Provide the (x, y) coordinate of the cell's center where the given text is located.  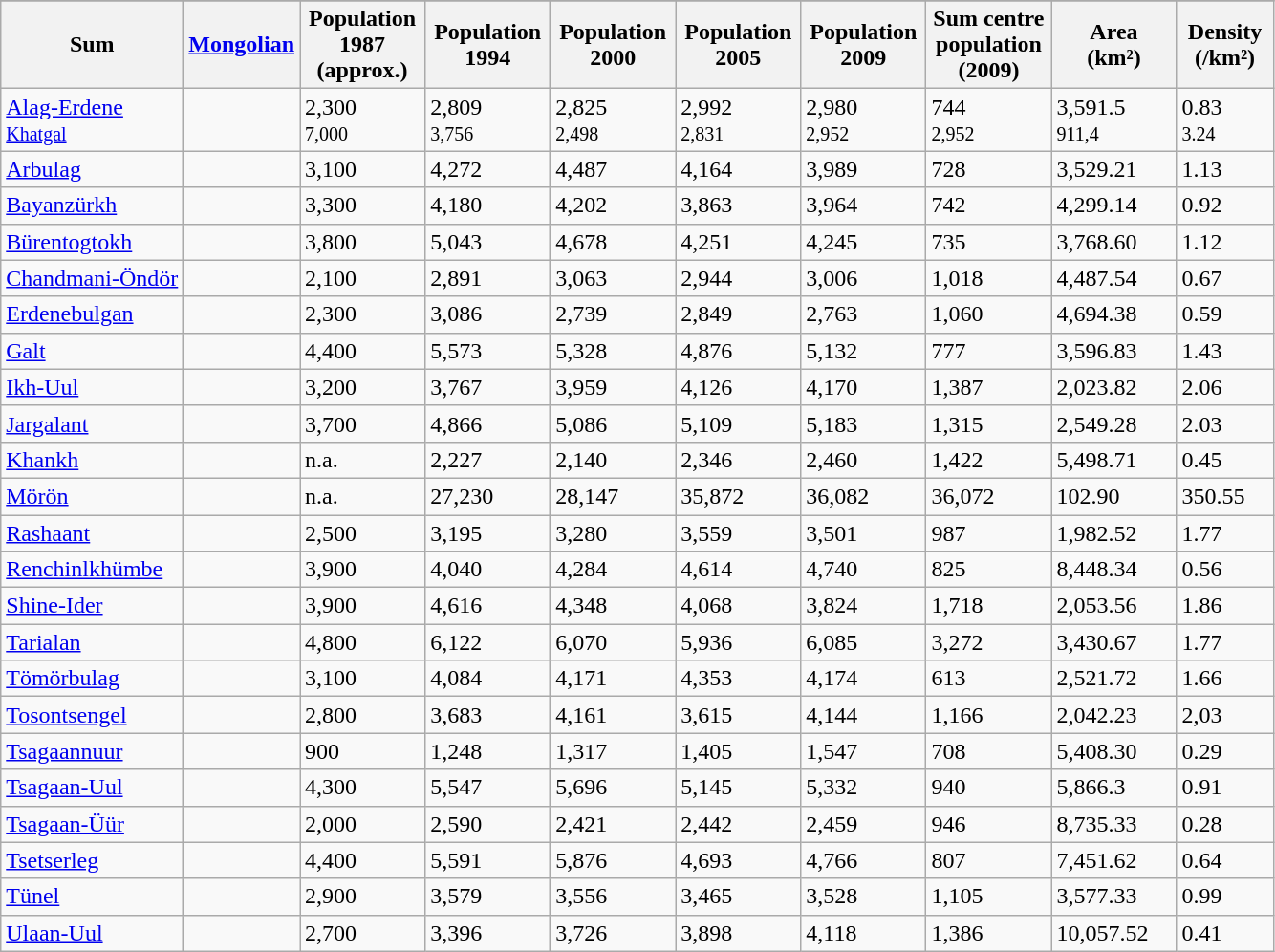
4,180 (487, 206)
3,768.60 (1114, 242)
Tömörbulag (92, 679)
Renchinlkhümbe (92, 570)
5,109 (738, 423)
2,346 (738, 460)
2,849 (738, 314)
4,766 (864, 860)
4,245 (864, 242)
3,200 (363, 387)
4,174 (864, 679)
8,735.33 (1114, 824)
4,040 (487, 570)
28,147 (614, 496)
4,487.54 (1114, 278)
2,140 (614, 460)
0.56 (1225, 570)
1,547 (864, 751)
3,591.5911,4 (1114, 120)
Tünel (92, 897)
5,696 (614, 788)
3,280 (614, 532)
2,9802,952 (864, 120)
6,085 (864, 642)
3,767 (487, 387)
987 (988, 532)
Sum (92, 45)
1.86 (1225, 606)
3,898 (738, 933)
2,521.72 (1114, 679)
5,086 (614, 423)
1,018 (988, 278)
4,272 (487, 169)
4,284 (614, 570)
Tsagaan-Üür (92, 824)
1,315 (988, 423)
1,718 (988, 606)
6,070 (614, 642)
613 (988, 679)
Ulaan-Uul (92, 933)
0.92 (1225, 206)
4,740 (864, 570)
2.06 (1225, 387)
728 (988, 169)
1,405 (738, 751)
350.55 (1225, 496)
3,700 (363, 423)
0.59 (1225, 314)
1,386 (988, 933)
Arbulag (92, 169)
0.29 (1225, 751)
2,227 (487, 460)
0.99 (1225, 897)
Tarialan (92, 642)
2,8093,756 (487, 120)
3,272 (988, 642)
2,739 (614, 314)
5,332 (864, 788)
3,683 (487, 715)
2,763 (864, 314)
4,300 (363, 788)
3,063 (614, 278)
3,596.83 (1114, 351)
36,082 (864, 496)
2,9922,831 (738, 120)
36,072 (988, 496)
2,460 (864, 460)
1.12 (1225, 242)
3,615 (738, 715)
2,100 (363, 278)
3,800 (363, 242)
1,317 (614, 751)
4,348 (614, 606)
Mörön (92, 496)
4,876 (738, 351)
Erdenebulgan (92, 314)
2,421 (614, 824)
0.67 (1225, 278)
35,872 (738, 496)
3,465 (738, 897)
3,501 (864, 532)
4,694.38 (1114, 314)
2,900 (363, 897)
4,068 (738, 606)
Area(km²) (1114, 45)
0.45 (1225, 460)
2,944 (738, 278)
2,300 (363, 314)
7442,952 (988, 120)
Mongolian (242, 45)
2,549.28 (1114, 423)
5,573 (487, 351)
0.833.24 (1225, 120)
735 (988, 242)
5,183 (864, 423)
2,8252,498 (614, 120)
5,876 (614, 860)
Khankh (92, 460)
Tsetserleg (92, 860)
3,396 (487, 933)
1.43 (1225, 351)
3,989 (864, 169)
3,086 (487, 314)
742 (988, 206)
4,866 (487, 423)
4,144 (864, 715)
1,387 (988, 387)
4,487 (614, 169)
1,982.52 (1114, 532)
4,614 (738, 570)
4,084 (487, 679)
807 (988, 860)
Chandmani-Öndör (92, 278)
2,042.23 (1114, 715)
2,3007,000 (363, 120)
0.64 (1225, 860)
Ikh-Uul (92, 387)
5,936 (738, 642)
4,161 (614, 715)
4,164 (738, 169)
5,498.71 (1114, 460)
0.28 (1225, 824)
1,422 (988, 460)
5,408.30 (1114, 751)
1.66 (1225, 679)
7,451.62 (1114, 860)
2.03 (1225, 423)
4,693 (738, 860)
Population2009 (864, 45)
Sum centrepopulation(2009) (988, 45)
2,459 (864, 824)
4,202 (614, 206)
Jargalant (92, 423)
4,800 (363, 642)
Tsagaan-Uul (92, 788)
6,122 (487, 642)
4,118 (864, 933)
1.13 (1225, 169)
1,060 (988, 314)
Tosontsengel (92, 715)
3,579 (487, 897)
5,043 (487, 242)
2,000 (363, 824)
5,866.3 (1114, 788)
4,299.14 (1114, 206)
Population1994 (487, 45)
3,529.21 (1114, 169)
4,170 (864, 387)
3,559 (738, 532)
3,577.33 (1114, 897)
4,251 (738, 242)
4,353 (738, 679)
0.91 (1225, 788)
2,500 (363, 532)
777 (988, 351)
2,442 (738, 824)
900 (363, 751)
3,863 (738, 206)
4,126 (738, 387)
3,824 (864, 606)
1,248 (487, 751)
2,800 (363, 715)
Alag-ErdeneKhatgal (92, 120)
Density(/km²) (1225, 45)
4,678 (614, 242)
2,023.82 (1114, 387)
3,430.67 (1114, 642)
3,726 (614, 933)
Rashaant (92, 532)
Population2000 (614, 45)
3,300 (363, 206)
3,959 (614, 387)
102.90 (1114, 496)
2,891 (487, 278)
3,528 (864, 897)
Bürentogtokh (92, 242)
708 (988, 751)
2,700 (363, 933)
2,053.56 (1114, 606)
Tsagaannuur (92, 751)
0.41 (1225, 933)
2,03 (1225, 715)
2,590 (487, 824)
5,132 (864, 351)
Population1987(approx.) (363, 45)
940 (988, 788)
27,230 (487, 496)
946 (988, 824)
4,616 (487, 606)
Bayanzürkh (92, 206)
3,556 (614, 897)
8,448.34 (1114, 570)
10,057.52 (1114, 933)
4,171 (614, 679)
5,547 (487, 788)
1,166 (988, 715)
5,591 (487, 860)
5,145 (738, 788)
Galt (92, 351)
Shine-Ider (92, 606)
3,195 (487, 532)
3,006 (864, 278)
1,105 (988, 897)
5,328 (614, 351)
3,964 (864, 206)
825 (988, 570)
Population 2005 (738, 45)
